Scan for the cell matching the given text and deliver its (x, y) coordinate at center. 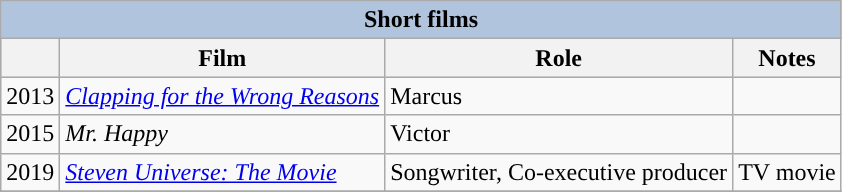
2013 (30, 96)
Notes (788, 58)
TV movie (788, 172)
Role (559, 58)
Short films (422, 20)
2019 (30, 172)
2015 (30, 134)
Victor (559, 134)
Songwriter, Co-executive producer (559, 172)
Marcus (559, 96)
Clapping for the Wrong Reasons (222, 96)
Mr. Happy (222, 134)
Film (222, 58)
Steven Universe: The Movie (222, 172)
